Determine the (x, y) coordinate at the center of the cell enclosing the given text.  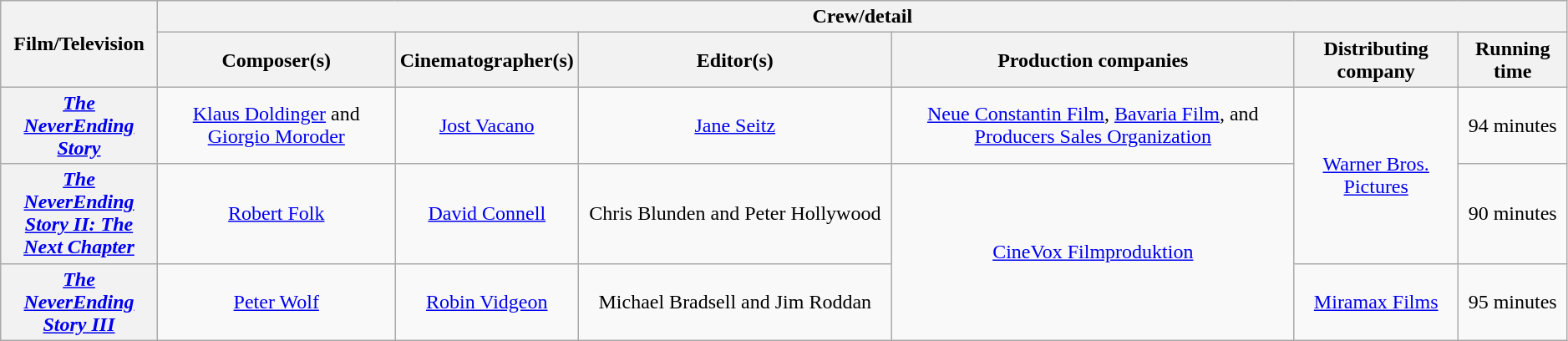
Crew/detail (862, 17)
Cinematographer(s) (486, 60)
The NeverEnding Story (79, 125)
Robin Vidgeon (486, 302)
Michael Bradsell and Jim Roddan (735, 302)
CineVox Filmproduktion (1093, 252)
Editor(s) (735, 60)
Neue Constantin Film, Bavaria Film, and Producers Sales Organization (1093, 125)
Production companies (1093, 60)
95 minutes (1512, 302)
The NeverEnding Story II: The Next Chapter (79, 214)
Klaus Doldinger and Giorgio Moroder (276, 125)
David Connell (486, 214)
The NeverEnding Story III (79, 302)
Distributing company (1376, 60)
Chris Blunden and Peter Hollywood (735, 214)
90 minutes (1512, 214)
Composer(s) (276, 60)
Warner Bros. Pictures (1376, 176)
Peter Wolf (276, 302)
Miramax Films (1376, 302)
Running time (1512, 60)
94 minutes (1512, 125)
Jost Vacano (486, 125)
Jane Seitz (735, 125)
Film/Television (79, 43)
Robert Folk (276, 214)
